Return [X, Y] of the center of cell containing provided text 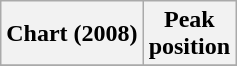
Peakposition [189, 34]
Chart (2008) [72, 34]
